Provide the [x, y] coordinate of the cell's center where the given text is located.  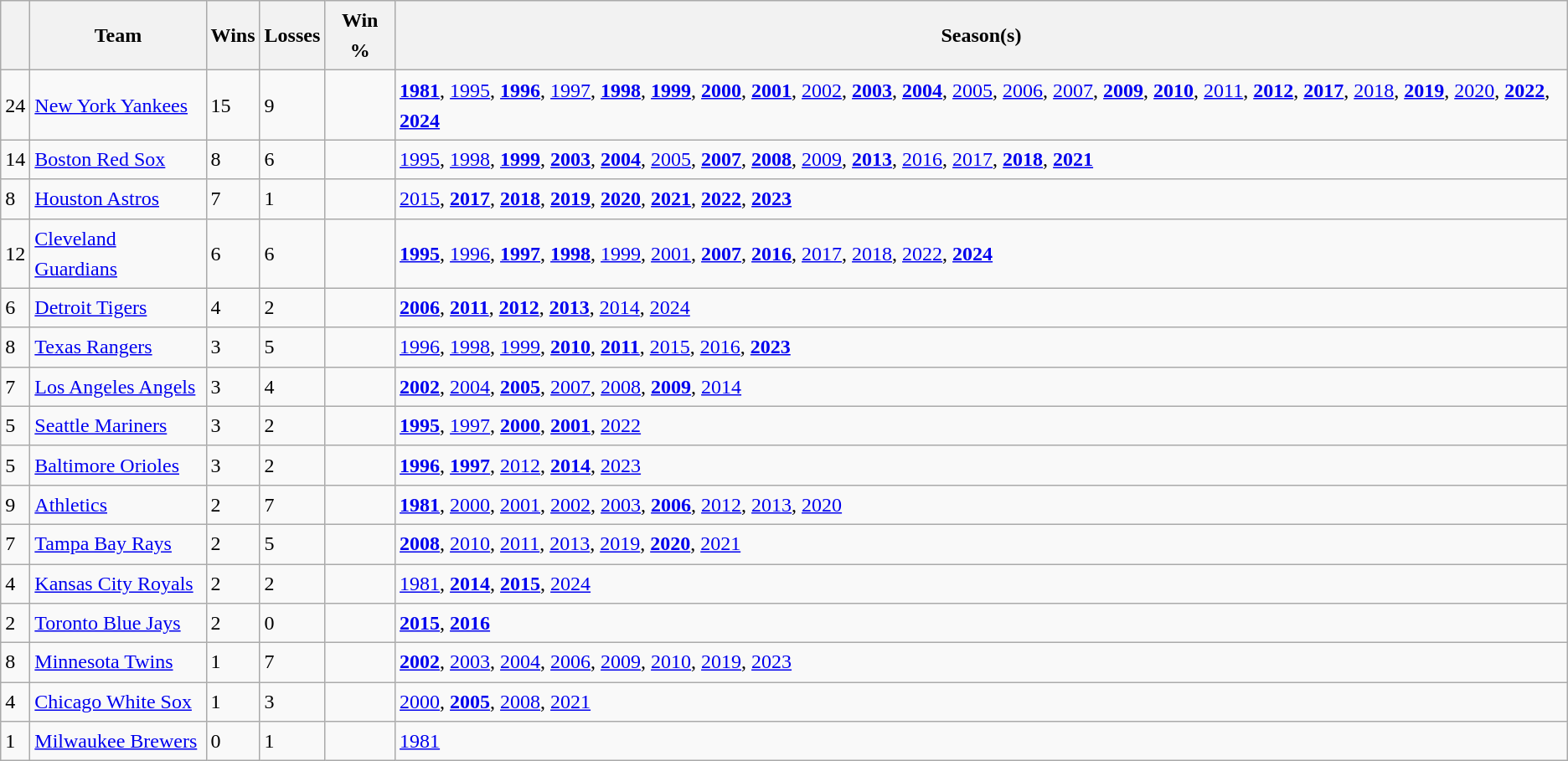
2000, 2005, 2008, 2021 [982, 702]
Losses [292, 35]
Los Angeles Angels [118, 387]
Minnesota Twins [118, 663]
1995, 1998, 1999, 2003, 2004, 2005, 2007, 2008, 2009, 2013, 2016, 2017, 2018, 2021 [982, 159]
2015, 2017, 2018, 2019, 2020, 2021, 2022, 2023 [982, 199]
Detroit Tigers [118, 308]
24 [15, 105]
Cleveland Guardians [118, 253]
1981, 2014, 2015, 2024 [982, 584]
Texas Rangers [118, 347]
1996, 1997, 2012, 2014, 2023 [982, 465]
Chicago White Sox [118, 702]
2015, 2016 [982, 623]
Milwaukee Brewers [118, 742]
Season(s) [982, 35]
Seattle Mariners [118, 425]
Win % [360, 35]
1996, 1998, 1999, 2010, 2011, 2015, 2016, 2023 [982, 347]
New York Yankees [118, 105]
12 [15, 253]
1981, 1995, 1996, 1997, 1998, 1999, 2000, 2001, 2002, 2003, 2004, 2005, 2006, 2007, 2009, 2010, 2011, 2012, 2017, 2018, 2019, 2020, 2022, 2024 [982, 105]
Kansas City Royals [118, 584]
15 [233, 105]
Wins [233, 35]
Team [118, 35]
2002, 2003, 2004, 2006, 2009, 2010, 2019, 2023 [982, 663]
2008, 2010, 2011, 2013, 2019, 2020, 2021 [982, 544]
Baltimore Orioles [118, 465]
Athletics [118, 504]
1981 [982, 742]
2002, 2004, 2005, 2007, 2008, 2009, 2014 [982, 387]
1995, 1996, 1997, 1998, 1999, 2001, 2007, 2016, 2017, 2018, 2022, 2024 [982, 253]
14 [15, 159]
1995, 1997, 2000, 2001, 2022 [982, 425]
Houston Astros [118, 199]
Toronto Blue Jays [118, 623]
Tampa Bay Rays [118, 544]
1981, 2000, 2001, 2002, 2003, 2006, 2012, 2013, 2020 [982, 504]
Boston Red Sox [118, 159]
2006, 2011, 2012, 2013, 2014, 2024 [982, 308]
